Locate the cell with the specified text and output its (x, y) center coordinate. 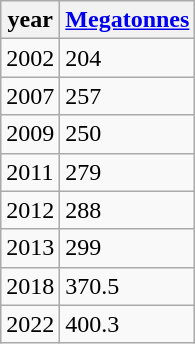
2007 (30, 96)
204 (128, 58)
2012 (30, 210)
257 (128, 96)
250 (128, 134)
2009 (30, 134)
288 (128, 210)
year (30, 20)
Megatonnes (128, 20)
2011 (30, 172)
279 (128, 172)
2013 (30, 248)
2022 (30, 324)
2002 (30, 58)
400.3 (128, 324)
299 (128, 248)
2018 (30, 286)
370.5 (128, 286)
